Output the [X, Y] coordinate of the center of the cell containing the given text.  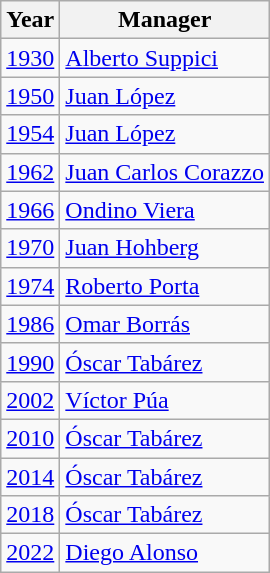
2018 [30, 515]
2002 [30, 400]
1974 [30, 286]
Juan Hohberg [165, 248]
2014 [30, 477]
Roberto Porta [165, 286]
Manager [165, 20]
Víctor Púa [165, 400]
2010 [30, 438]
Year [30, 20]
2022 [30, 553]
1970 [30, 248]
1930 [30, 58]
Juan Carlos Corazzo [165, 172]
Diego Alonso [165, 553]
Alberto Suppici [165, 58]
1962 [30, 172]
Omar Borrás [165, 324]
1954 [30, 134]
1950 [30, 96]
1990 [30, 362]
Ondino Viera [165, 210]
1986 [30, 324]
1966 [30, 210]
